Scan for the cell matching the given text and deliver its [x, y] coordinate at center. 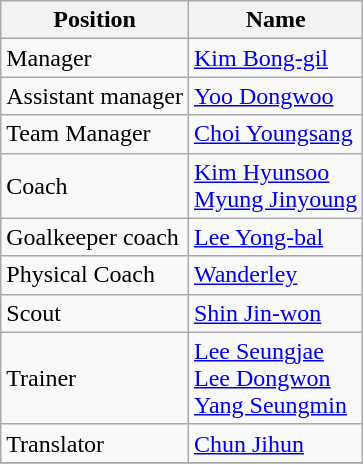
Choi Youngsang [275, 134]
Wanderley [275, 275]
Lee Seungjae Lee Dongwon Yang Seungmin [275, 378]
Physical Coach [95, 275]
Lee Yong-bal [275, 237]
Kim Bong-gil [275, 58]
Assistant manager [95, 96]
Team Manager [95, 134]
Shin Jin-won [275, 313]
Position [95, 20]
Kim Hyunsoo Myung Jinyoung [275, 186]
Name [275, 20]
Translator [95, 443]
Trainer [95, 378]
Manager [95, 58]
Chun Jihun [275, 443]
Coach [95, 186]
Yoo Dongwoo [275, 96]
Goalkeeper coach [95, 237]
Scout [95, 313]
